Return [X, Y] of the center of cell containing provided text 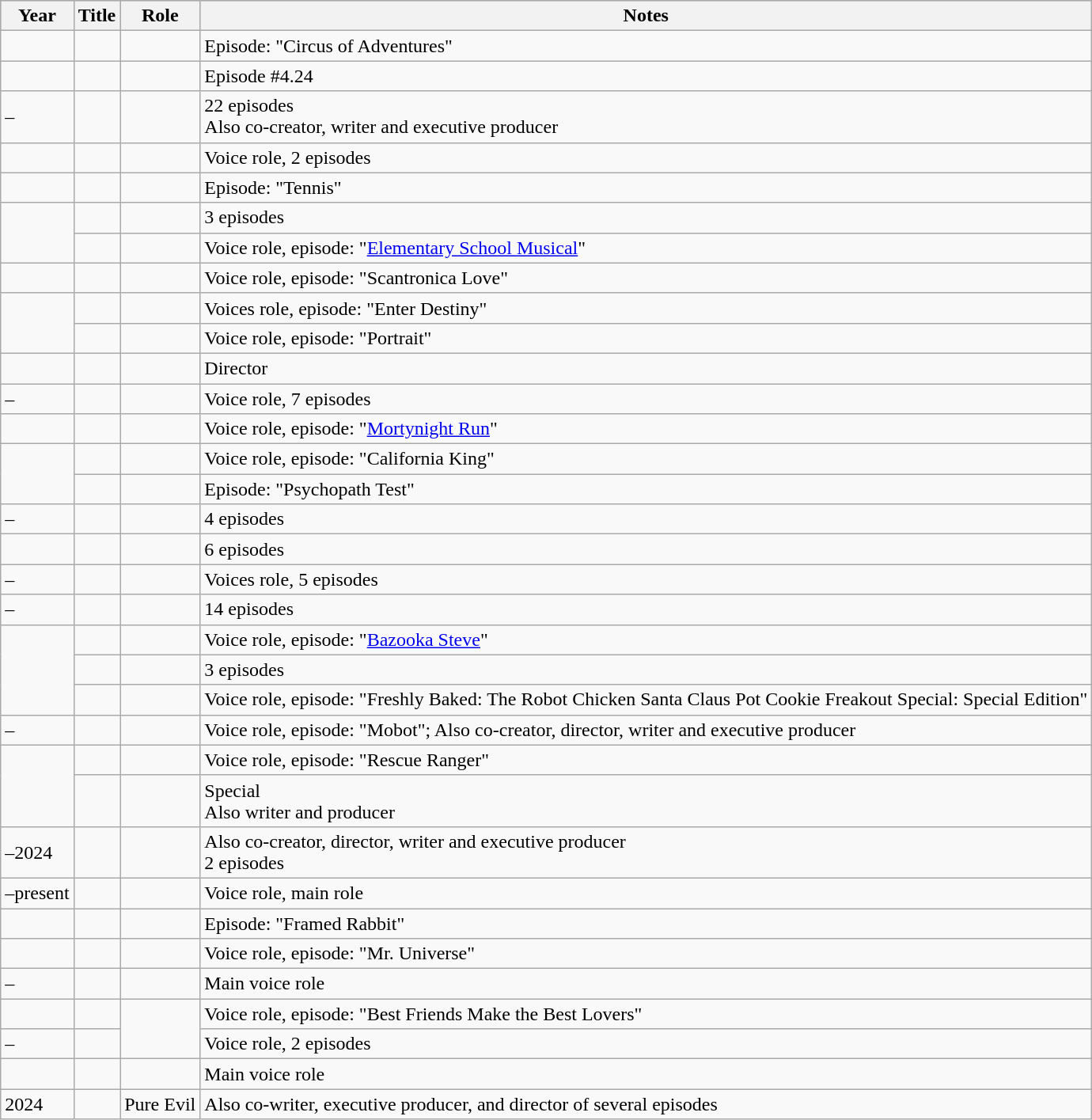
Voice role, episode: "Mr. Universe" [646, 954]
Also co-creator, director, writer and executive producer2 episodes [646, 852]
Voice role, episode: "Mortynight Run" [646, 429]
Voices role, 5 episodes [646, 579]
Director [646, 368]
Title [97, 16]
Episode: "Psychopath Test" [646, 489]
SpecialAlso writer and producer [646, 801]
Voice role, 7 episodes [646, 398]
Voice role, episode: "Portrait" [646, 338]
6 episodes [646, 549]
–2024 [37, 852]
Voice role, episode: "Freshly Baked: The Robot Chicken Santa Claus Pot Cookie Freakout Special: Special Edition" [646, 700]
Voices role, episode: "Enter Destiny" [646, 308]
2024 [37, 1104]
Pure Evil [160, 1104]
Episode: "Framed Rabbit" [646, 924]
14 episodes [646, 609]
22 episodesAlso co-creator, writer and executive producer [646, 117]
Role [160, 16]
Also co-writer, executive producer, and director of several episodes [646, 1104]
Voice role, episode: "Mobot"; Also co-creator, director, writer and executive producer [646, 730]
Episode #4.24 [646, 76]
Episode: "Circus of Adventures" [646, 46]
–present [37, 893]
Voice role, episode: "Rescue Ranger" [646, 760]
Voice role, main role [646, 893]
Year [37, 16]
Voice role, episode: "Bazooka Steve" [646, 640]
Voice role, episode: "California King" [646, 459]
4 episodes [646, 519]
Notes [646, 16]
Voice role, episode: "Best Friends Make the Best Lovers" [646, 1014]
Voice role, episode: "Scantronica Love" [646, 278]
Episode: "Tennis" [646, 188]
Voice role, episode: "Elementary School Musical" [646, 248]
